Pinpoint the cell where the given text exists, returning its (X, Y) midpoint coordinate. 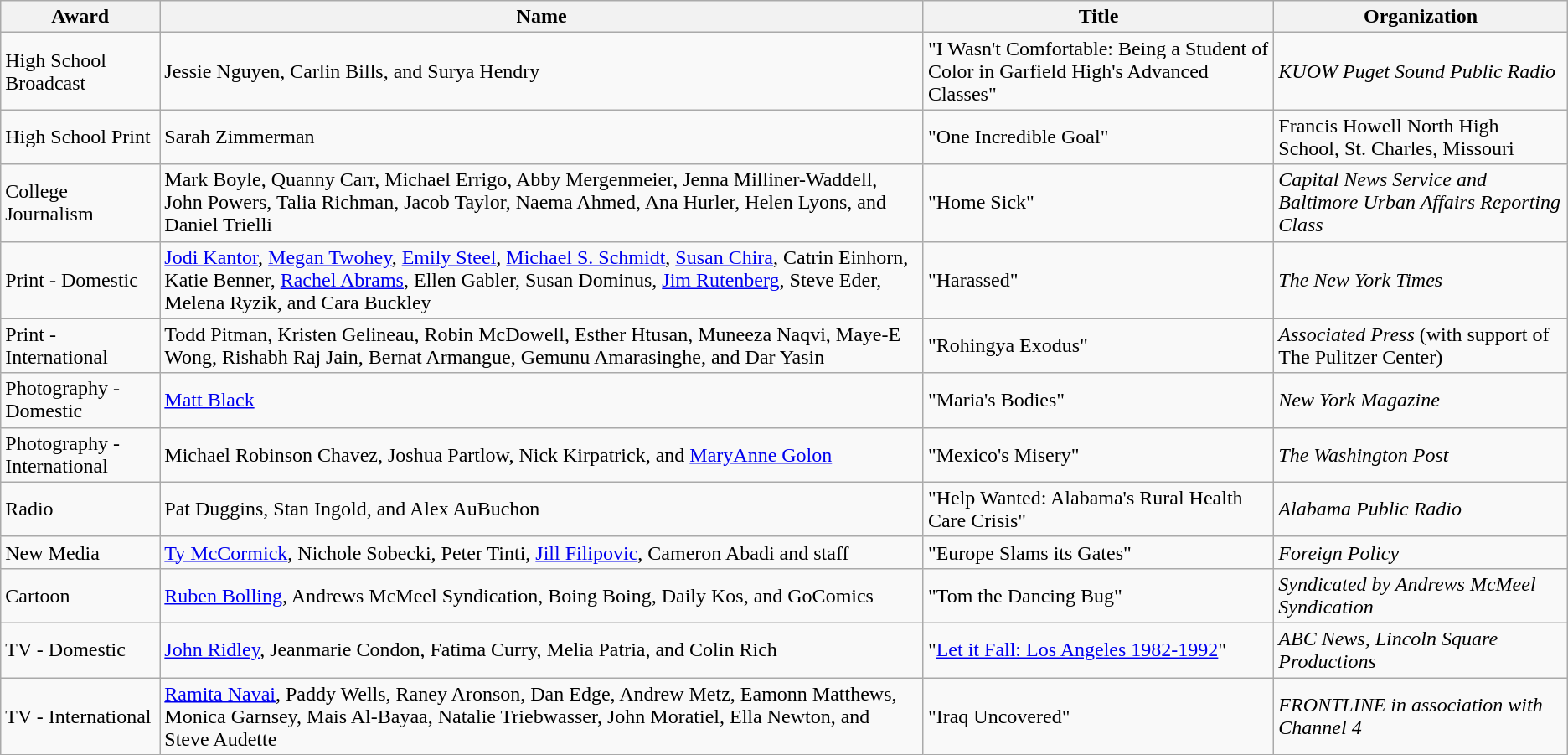
ABC News, Lincoln Square Productions (1421, 650)
Pat Duggins, Stan Ingold, and Alex AuBuchon (542, 509)
John Ridley, Jeanmarie Condon, Fatima Curry, Melia Patria, and Colin Rich (542, 650)
Francis Howell North High School, St. Charles, Missouri (1421, 137)
FRONTLINE in association with Channel 4 (1421, 716)
The Washington Post (1421, 454)
Associated Press (with support of The Pulitzer Center) (1421, 345)
Syndicated by Andrews McMeel Syndication (1421, 595)
"Europe Slams its Gates" (1098, 552)
"Let it Fall: Los Angeles 1982-1992" (1098, 650)
"Help Wanted: Alabama's Rural Health Care Crisis" (1098, 509)
Name (542, 17)
Matt Black (542, 401)
New York Magazine (1421, 401)
"Tom the Dancing Bug" (1098, 595)
Photography - Domestic (80, 401)
"Harassed" (1098, 280)
Michael Robinson Chavez, Joshua Partlow, Nick Kirpatrick, and MaryAnne Golon (542, 454)
"Maria's Bodies" (1098, 401)
Print - International (80, 345)
"Rohingya Exodus" (1098, 345)
Title (1098, 17)
Capital News Service and Baltimore Urban Affairs Reporting Class (1421, 203)
High School Broadcast (80, 71)
Ty McCormick, Nichole Sobecki, Peter Tinti, Jill Filipovic, Cameron Abadi and staff (542, 552)
"Iraq Uncovered" (1098, 716)
TV - International (80, 716)
Foreign Policy (1421, 552)
Sarah Zimmerman (542, 137)
Photography - International (80, 454)
New Media (80, 552)
Ruben Bolling, Andrews McMeel Syndication, Boing Boing, Daily Kos, and GoComics (542, 595)
Award (80, 17)
"One Incredible Goal" (1098, 137)
Alabama Public Radio (1421, 509)
College Journalism (80, 203)
"Mexico's Misery" (1098, 454)
Print - Domestic (80, 280)
TV - Domestic (80, 650)
Radio (80, 509)
"I Wasn't Comfortable: Being a Student of Color in Garfield High's Advanced Classes" (1098, 71)
Jessie Nguyen, Carlin Bills, and Surya Hendry (542, 71)
Cartoon (80, 595)
High School Print (80, 137)
Organization (1421, 17)
"Home Sick" (1098, 203)
The New York Times (1421, 280)
KUOW Puget Sound Public Radio (1421, 71)
